Return the [X, Y] coordinate for the center point of the cell that contains the specified text.  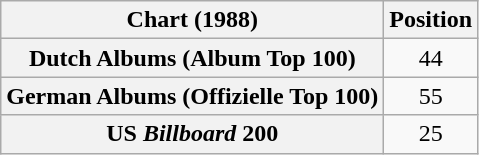
Dutch Albums (Album Top 100) [192, 58]
25 [431, 134]
US Billboard 200 [192, 134]
Position [431, 20]
55 [431, 96]
German Albums (Offizielle Top 100) [192, 96]
44 [431, 58]
Chart (1988) [192, 20]
